Extract the [X, Y] coordinate from the center of the cell holding the provided text.  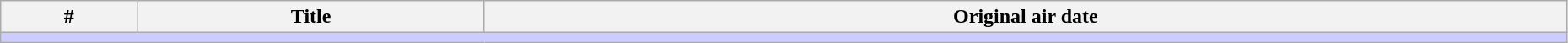
Original air date [1026, 17]
# [69, 17]
Title [311, 17]
